Return (X, Y) of the center of cell containing provided text 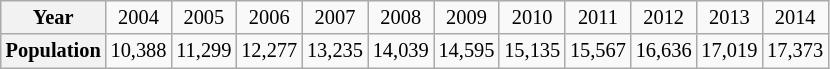
Population (54, 51)
15,567 (598, 51)
10,388 (139, 51)
12,277 (269, 51)
17,373 (795, 51)
16,636 (664, 51)
14,039 (401, 51)
2014 (795, 17)
2005 (204, 17)
Year (54, 17)
13,235 (335, 51)
11,299 (204, 51)
2013 (730, 17)
17,019 (730, 51)
2008 (401, 17)
2009 (467, 17)
15,135 (532, 51)
14,595 (467, 51)
2011 (598, 17)
2004 (139, 17)
2006 (269, 17)
2010 (532, 17)
2007 (335, 17)
2012 (664, 17)
